Find where the given text appears and provide that cell's center as (X, Y) coordinate. 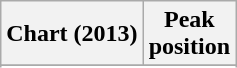
Peakposition (189, 34)
Chart (2013) (72, 34)
